Locate the cell with the specified text and output its (X, Y) center coordinate. 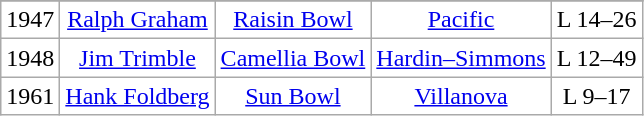
L 12–49 (596, 58)
Camellia Bowl (293, 58)
Hank Foldberg (138, 96)
1947 (30, 20)
Sun Bowl (293, 96)
Pacific (461, 20)
Jim Trimble (138, 58)
Raisin Bowl (293, 20)
L 14–26 (596, 20)
L 9–17 (596, 96)
1961 (30, 96)
Ralph Graham (138, 20)
Villanova (461, 96)
1948 (30, 58)
Hardin–Simmons (461, 58)
